From the cell containing the given text, extract its center point as [x, y] coordinate. 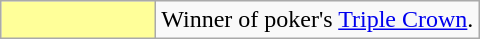
Winner of poker's Triple Crown. [318, 20]
